Locate the cell with the specified text and output its [x, y] center coordinate. 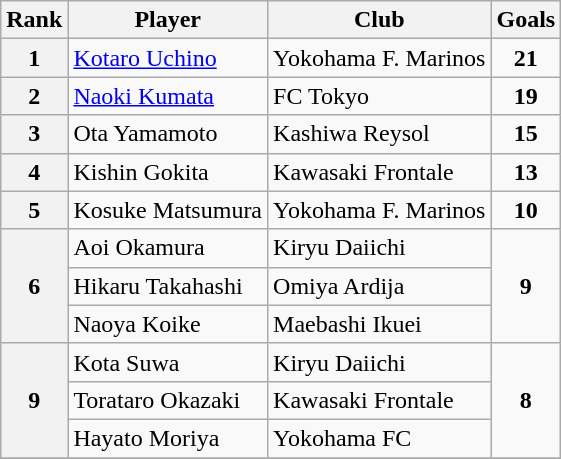
Naoya Koike [168, 324]
Player [168, 20]
Hikaru Takahashi [168, 286]
Ota Yamamoto [168, 134]
Kashiwa Reysol [380, 134]
6 [34, 286]
Kishin Gokita [168, 172]
Kosuke Matsumura [168, 210]
Rank [34, 20]
21 [526, 58]
5 [34, 210]
Yokohama FC [380, 438]
Naoki Kumata [168, 96]
Aoi Okamura [168, 248]
19 [526, 96]
10 [526, 210]
Club [380, 20]
Goals [526, 20]
Kotaro Uchino [168, 58]
15 [526, 134]
1 [34, 58]
8 [526, 400]
Hayato Moriya [168, 438]
13 [526, 172]
Omiya Ardija [380, 286]
Maebashi Ikuei [380, 324]
Kota Suwa [168, 362]
3 [34, 134]
4 [34, 172]
FC Tokyo [380, 96]
2 [34, 96]
Torataro Okazaki [168, 400]
